For the text-containing cell, return its midpoint in (x, y) coordinate format. 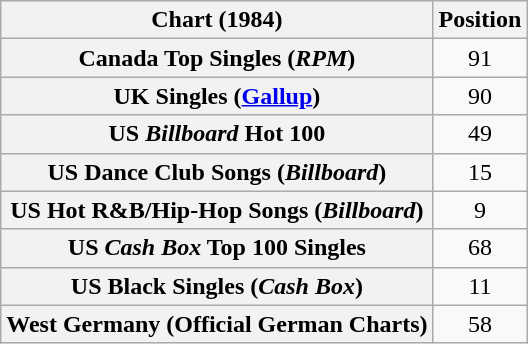
91 (480, 58)
US Cash Box Top 100 Singles (217, 248)
Position (480, 20)
US Billboard Hot 100 (217, 134)
US Hot R&B/Hip-Hop Songs (Billboard) (217, 210)
15 (480, 172)
UK Singles (Gallup) (217, 96)
Chart (1984) (217, 20)
49 (480, 134)
58 (480, 324)
9 (480, 210)
US Black Singles (Cash Box) (217, 286)
68 (480, 248)
90 (480, 96)
West Germany (Official German Charts) (217, 324)
Canada Top Singles (RPM) (217, 58)
US Dance Club Songs (Billboard) (217, 172)
11 (480, 286)
